For the text-containing cell, return its midpoint in [X, Y] coordinate format. 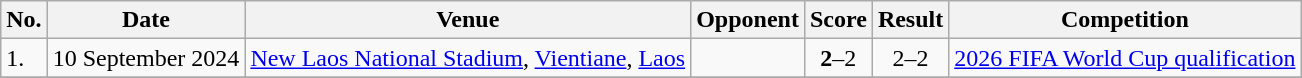
2026 FIFA World Cup qualification [1125, 58]
1. [24, 58]
Venue [468, 20]
Opponent [748, 20]
Result [910, 20]
10 September 2024 [146, 58]
Competition [1125, 20]
New Laos National Stadium, Vientiane, Laos [468, 58]
Score [838, 20]
No. [24, 20]
Date [146, 20]
